For the text-containing cell, return its midpoint in [X, Y] coordinate format. 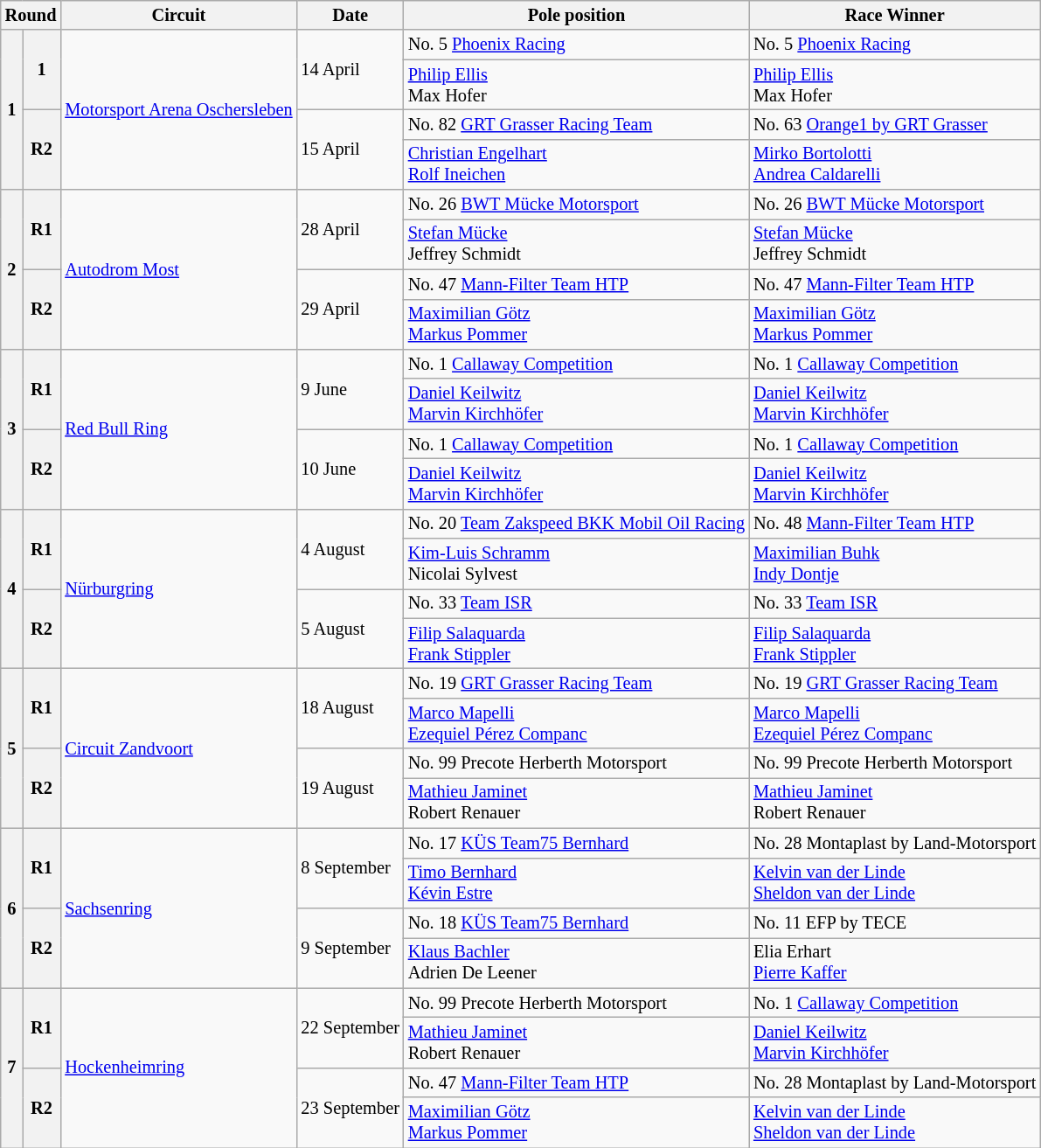
18 August [350, 708]
No. 18 KÜS Team75 Bernhard [577, 922]
Race Winner [895, 15]
No. 20 Team Zakspeed BKK Mobil Oil Racing [577, 524]
28 April [350, 229]
9 June [350, 388]
4 [12, 589]
Sachsenring [178, 908]
Circuit [178, 15]
8 September [350, 867]
No. 17 KÜS Team75 Bernhard [577, 843]
9 September [350, 948]
No. 48 Mann-Filter Team HTP [895, 524]
5 August [350, 628]
6 [12, 908]
Maximilian Buhk Indy Dontje [895, 564]
Timo Bernhard Kévin Estre [577, 883]
7 [12, 1068]
Christian Engelhart Rolf Ineichen [577, 164]
Mirko Bortolotti Andrea Caldarelli [895, 164]
Pole position [577, 15]
14 April [350, 70]
No. 82 GRT Grasser Racing Team [577, 124]
Klaus Bachler Adrien De Leener [577, 963]
No. 11 EFP by TECE [895, 922]
Motorsport Arena Oschersleben [178, 110]
29 April [350, 310]
Round [31, 15]
Red Bull Ring [178, 428]
Date [350, 15]
22 September [350, 1028]
Hockenheimring [178, 1068]
15 April [350, 149]
No. 63 Orange1 by GRT Grasser [895, 124]
5 [12, 748]
10 June [350, 469]
Nürburgring [178, 589]
Autodrom Most [178, 269]
Circuit Zandvoort [178, 748]
23 September [350, 1107]
19 August [350, 789]
3 [12, 428]
Elia Erhart Pierre Kaffer [895, 963]
2 [12, 269]
Kim-Luis Schramm Nicolai Sylvest [577, 564]
4 August [350, 549]
